Provide the [x, y] coordinate of the cell's center where the given text is located.  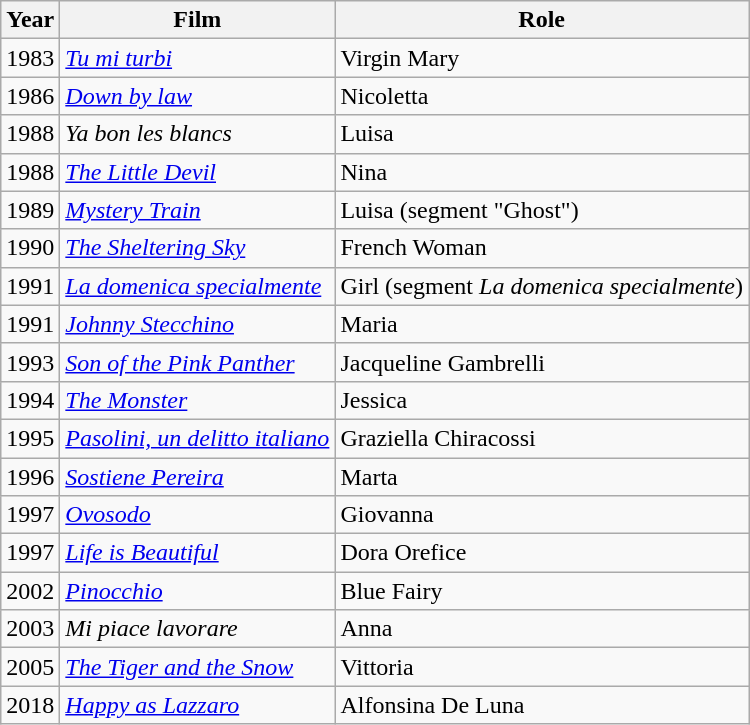
1986 [30, 96]
Happy as Lazzaro [198, 705]
1989 [30, 210]
Son of the Pink Panther [198, 362]
Pinocchio [198, 591]
Pasolini, un delitto italiano [198, 438]
Dora Orefice [542, 553]
Down by law [198, 96]
La domenica specialmente [198, 286]
French Woman [542, 248]
Jacqueline Gambrelli [542, 362]
Girl (segment La domenica specialmente) [542, 286]
Vittoria [542, 667]
1983 [30, 58]
Luisa (segment "Ghost") [542, 210]
Mystery Train [198, 210]
The Sheltering Sky [198, 248]
The Monster [198, 400]
Nina [542, 172]
Mi piace lavorare [198, 629]
Virgin Mary [542, 58]
Graziella Chiracossi [542, 438]
Alfonsina De Luna [542, 705]
Ovosodo [198, 515]
1994 [30, 400]
Johnny Stecchino [198, 324]
Nicoletta [542, 96]
1993 [30, 362]
Tu mi turbi [198, 58]
Year [30, 20]
1995 [30, 438]
Sostiene Pereira [198, 477]
1990 [30, 248]
2005 [30, 667]
2003 [30, 629]
Life is Beautiful [198, 553]
2002 [30, 591]
Anna [542, 629]
Blue Fairy [542, 591]
Ya bon les blancs [198, 134]
The Tiger and the Snow [198, 667]
The Little Devil [198, 172]
Maria [542, 324]
Film [198, 20]
1996 [30, 477]
Role [542, 20]
Marta [542, 477]
Jessica [542, 400]
Luisa [542, 134]
Giovanna [542, 515]
2018 [30, 705]
